Return [X, Y] of the center of cell containing provided text 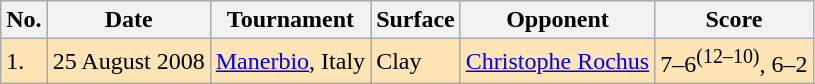
7–6(12–10), 6–2 [734, 62]
Christophe Rochus [557, 62]
Date [128, 20]
1. [24, 62]
Tournament [290, 20]
Opponent [557, 20]
Surface [416, 20]
No. [24, 20]
Clay [416, 62]
Score [734, 20]
25 August 2008 [128, 62]
Manerbio, Italy [290, 62]
